Find where the given text appears and provide that cell's center as [x, y] coordinate. 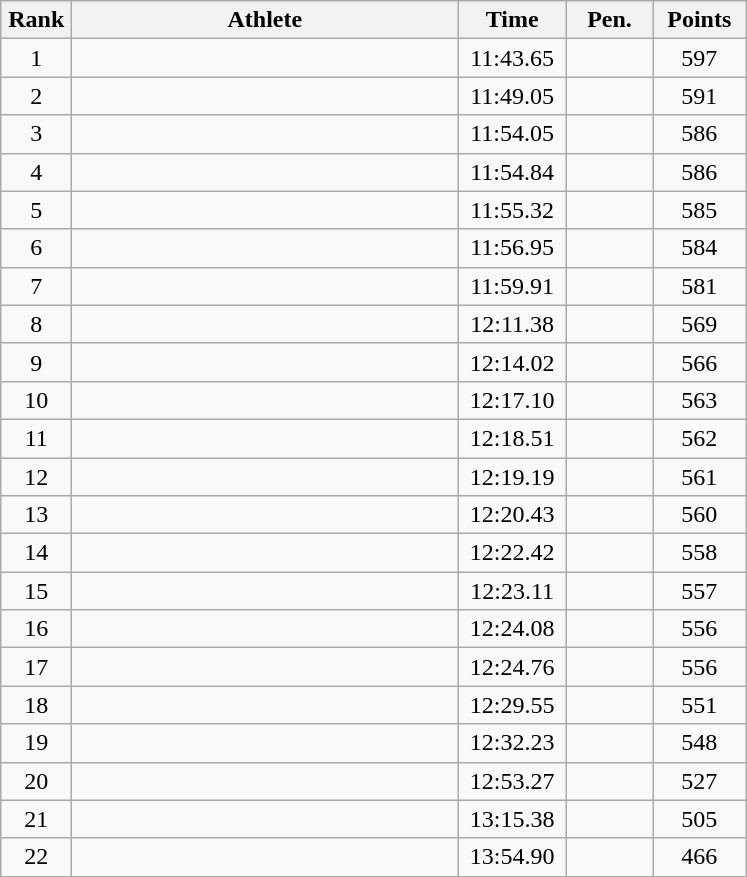
563 [699, 400]
12:17.10 [512, 400]
13 [36, 515]
13:54.90 [512, 857]
560 [699, 515]
527 [699, 781]
19 [36, 743]
2 [36, 96]
12:23.11 [512, 591]
12:24.08 [512, 629]
548 [699, 743]
11:54.05 [512, 134]
581 [699, 286]
1 [36, 58]
584 [699, 248]
466 [699, 857]
13:15.38 [512, 819]
551 [699, 705]
12:24.76 [512, 667]
591 [699, 96]
5 [36, 210]
10 [36, 400]
14 [36, 553]
Pen. [609, 20]
11:54.84 [512, 172]
561 [699, 477]
4 [36, 172]
22 [36, 857]
15 [36, 591]
21 [36, 819]
3 [36, 134]
9 [36, 362]
557 [699, 591]
18 [36, 705]
16 [36, 629]
12:14.02 [512, 362]
505 [699, 819]
12:22.42 [512, 553]
Time [512, 20]
585 [699, 210]
6 [36, 248]
11:59.91 [512, 286]
569 [699, 324]
562 [699, 438]
12:18.51 [512, 438]
Points [699, 20]
597 [699, 58]
11:55.32 [512, 210]
17 [36, 667]
11:43.65 [512, 58]
11:56.95 [512, 248]
566 [699, 362]
11 [36, 438]
11:49.05 [512, 96]
7 [36, 286]
558 [699, 553]
Rank [36, 20]
Athlete [265, 20]
12:11.38 [512, 324]
12:20.43 [512, 515]
20 [36, 781]
12:19.19 [512, 477]
12:32.23 [512, 743]
12:53.27 [512, 781]
12 [36, 477]
12:29.55 [512, 705]
8 [36, 324]
